Return the [X, Y] coordinate for the center point of the cell that contains the specified text.  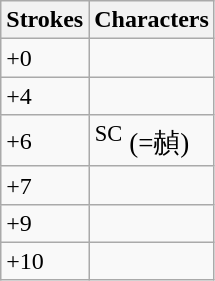
+4 [45, 96]
+10 [45, 261]
+6 [45, 140]
SC (=赬) [152, 140]
+0 [45, 58]
+7 [45, 185]
+9 [45, 223]
Strokes [45, 20]
Characters [152, 20]
